Pinpoint the cell where the given text exists, returning its (X, Y) midpoint coordinate. 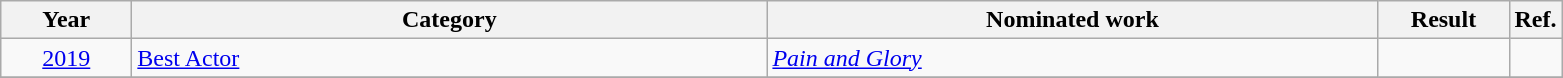
2019 (66, 58)
Year (66, 20)
Result (1444, 20)
Pain and Glory (1072, 58)
Nominated work (1072, 20)
Category (450, 20)
Best Actor (450, 58)
Ref. (1536, 20)
